Output the (x, y) coordinate of the center of the cell containing the given text.  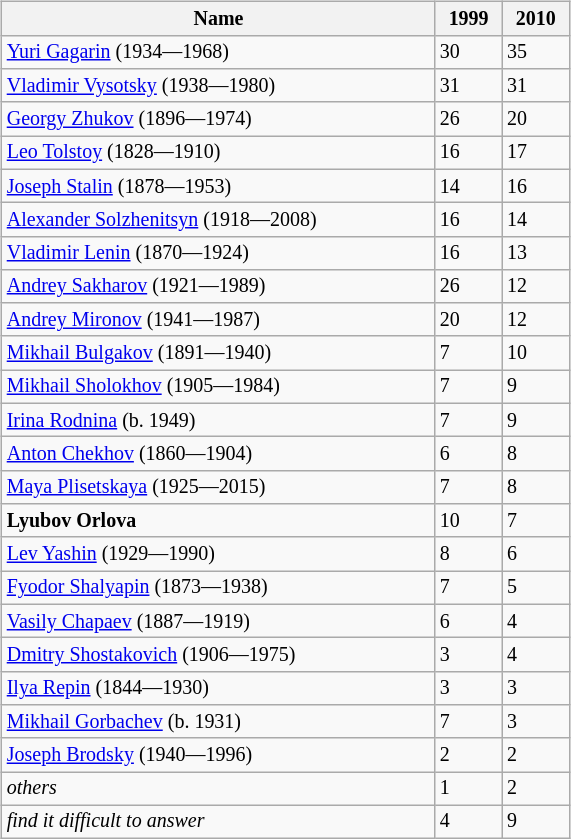
Dmitry Shostakovich (1906—1975) (218, 654)
17 (536, 152)
Ilya Repin (1844—1930) (218, 688)
13 (536, 252)
find it difficult to answer (218, 822)
Name (218, 18)
30 (468, 52)
Maya Plisetskaya (1925—2015) (218, 486)
Lev Yashin (1929—1990) (218, 554)
Anton Chekhov (1860—1904) (218, 454)
Alexander Solzhenitsyn (1918—2008) (218, 220)
Irina Rodnina (b. 1949) (218, 420)
Lyubov Orlova (218, 520)
35 (536, 52)
Vladimir Vysotsky (1938—1980) (218, 86)
Mikhail Bulgakov (1891—1940) (218, 352)
Andrey Sakharov (1921—1989) (218, 286)
Vasily Chapaev (1887—1919) (218, 620)
Georgy Zhukov (1896—1974) (218, 118)
others (218, 788)
Andrey Mironov (1941—1987) (218, 320)
1999 (468, 18)
5 (536, 588)
Fyodor Shalyapin (1873—1938) (218, 588)
Joseph Stalin (1878—1953) (218, 186)
1 (468, 788)
Mikhail Gorbachev (b. 1931) (218, 722)
Mikhail Sholokhov (1905—1984) (218, 386)
Joseph Brodsky (1940—1996) (218, 754)
2010 (536, 18)
Yuri Gagarin (1934—1968) (218, 52)
Leo Tolstoy (1828—1910) (218, 152)
Vladimir Lenin (1870—1924) (218, 252)
